Extract the [X, Y] coordinate from the center of the cell holding the provided text.  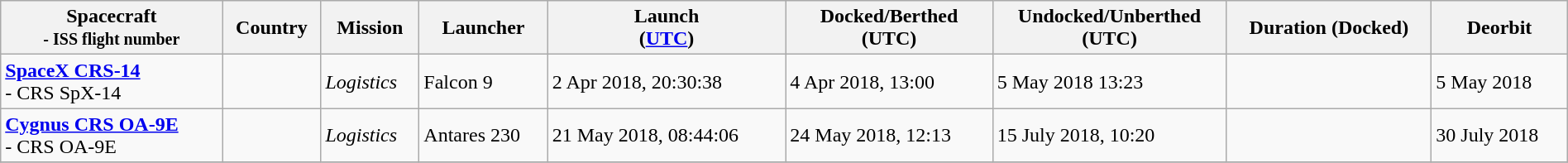
Launcher [483, 28]
SpaceX CRS-14 - CRS SpX-14 [112, 81]
Duration (Docked) [1329, 28]
Cygnus CRS OA-9E - CRS OA-9E [112, 136]
Launch(UTC) [667, 28]
Mission [370, 28]
5 May 2018 13:23 [1110, 81]
2 Apr 2018, 20:30:38 [667, 81]
4 Apr 2018, 13:00 [889, 81]
5 May 2018 [1499, 81]
Spacecraft- ISS flight number [112, 28]
Falcon 9 [483, 81]
Undocked/Unberthed(UTC) [1110, 28]
24 May 2018, 12:13 [889, 136]
15 July 2018, 10:20 [1110, 136]
Antares 230 [483, 136]
Deorbit [1499, 28]
30 July 2018 [1499, 136]
21 May 2018, 08:44:06 [667, 136]
Docked/Berthed(UTC) [889, 28]
Country [271, 28]
